Identify which cell holds the provided text, then report its (x, y) central coordinate. 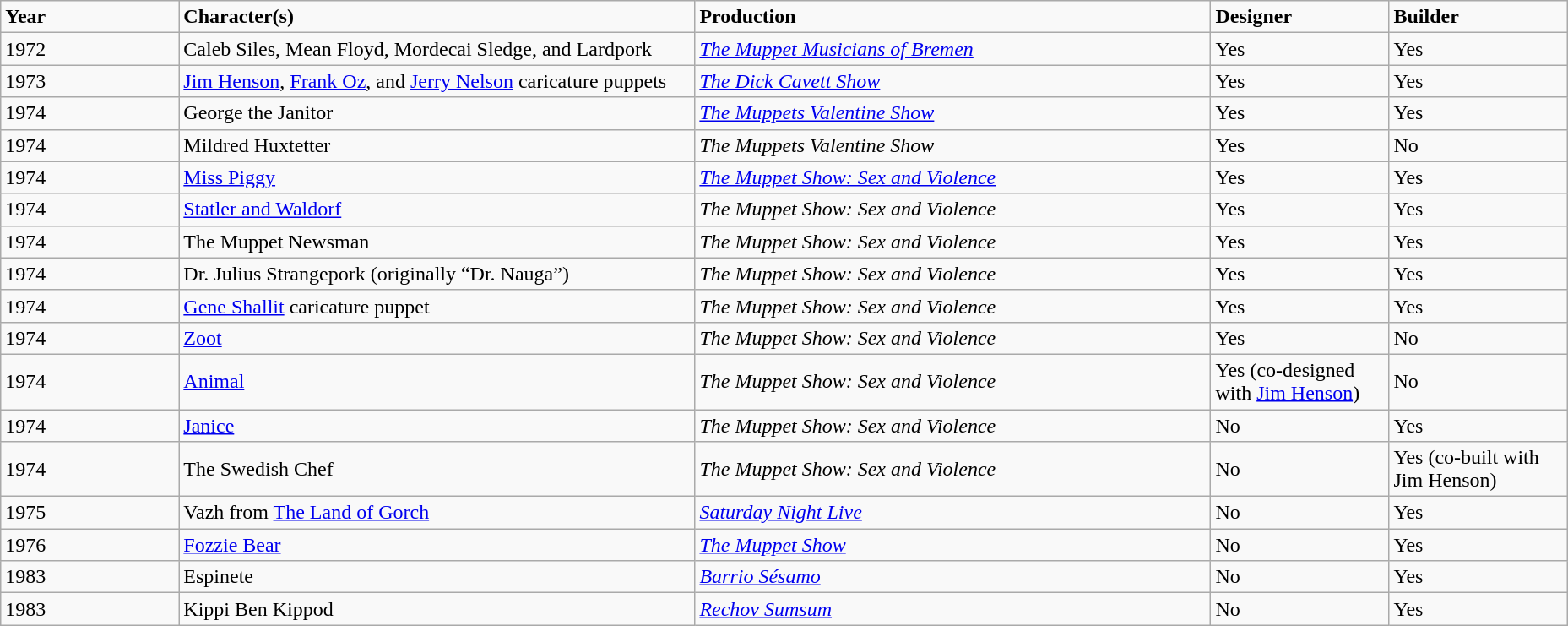
The Swedish Chef (437, 470)
1975 (90, 513)
Builder (1478, 17)
The Muppet Musicians of Bremen (952, 49)
Barrio Sésamo (952, 577)
Year (90, 17)
The Muppet Show (952, 545)
Espinete (437, 577)
Dr. Julius Strangepork (originally “Dr. Nauga”) (437, 274)
Production (952, 17)
Janice (437, 425)
Jim Henson, Frank Oz, and Jerry Nelson caricature puppets (437, 81)
Fozzie Bear (437, 545)
1972 (90, 49)
Rechov Sumsum (952, 609)
Character(s) (437, 17)
Animal (437, 382)
Yes (co-designed with Jim Henson) (1300, 382)
The Muppet Newsman (437, 242)
1976 (90, 545)
George the Janitor (437, 113)
Designer (1300, 17)
Mildred Huxtetter (437, 145)
1973 (90, 81)
Miss Piggy (437, 177)
Zoot (437, 338)
The Dick Cavett Show (952, 81)
Statler and Waldorf (437, 210)
Kippi Ben Kippod (437, 609)
Vazh from The Land of Gorch (437, 513)
Yes (co-built with Jim Henson) (1478, 470)
Gene Shallit caricature puppet (437, 306)
Caleb Siles, Mean Floyd, Mordecai Sledge, and Lardpork (437, 49)
Saturday Night Live (952, 513)
